Output the (x, y) coordinate of the center of the cell containing the given text.  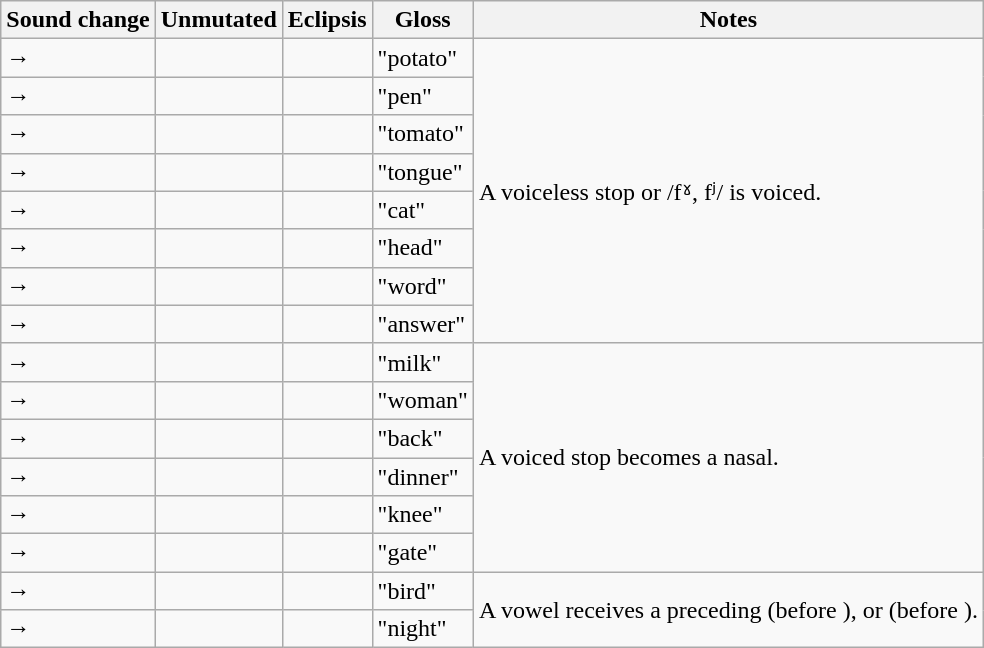
"woman" (422, 400)
"bird" (422, 591)
Sound change (78, 20)
A vowel receives a preceding (before ), or (before ). (728, 610)
"pen" (422, 96)
Eclipsis (327, 20)
"dinner" (422, 477)
Notes (728, 20)
A voiceless stop or /fˠ, fʲ/ is voiced. (728, 191)
"tongue" (422, 172)
A voiced stop becomes a nasal. (728, 457)
"head" (422, 248)
"gate" (422, 553)
"word" (422, 286)
"tomato" (422, 134)
Unmutated (218, 20)
"back" (422, 438)
"potato" (422, 58)
"milk" (422, 362)
"cat" (422, 210)
"knee" (422, 515)
"night" (422, 629)
Gloss (422, 20)
"answer" (422, 324)
